Output the (x, y) coordinate of the center of the cell containing the given text.  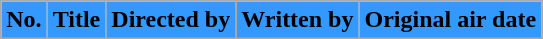
Title (76, 20)
Directed by (171, 20)
Original air date (450, 20)
Written by (298, 20)
No. (24, 20)
